Return [X, Y] of the center of cell containing provided text 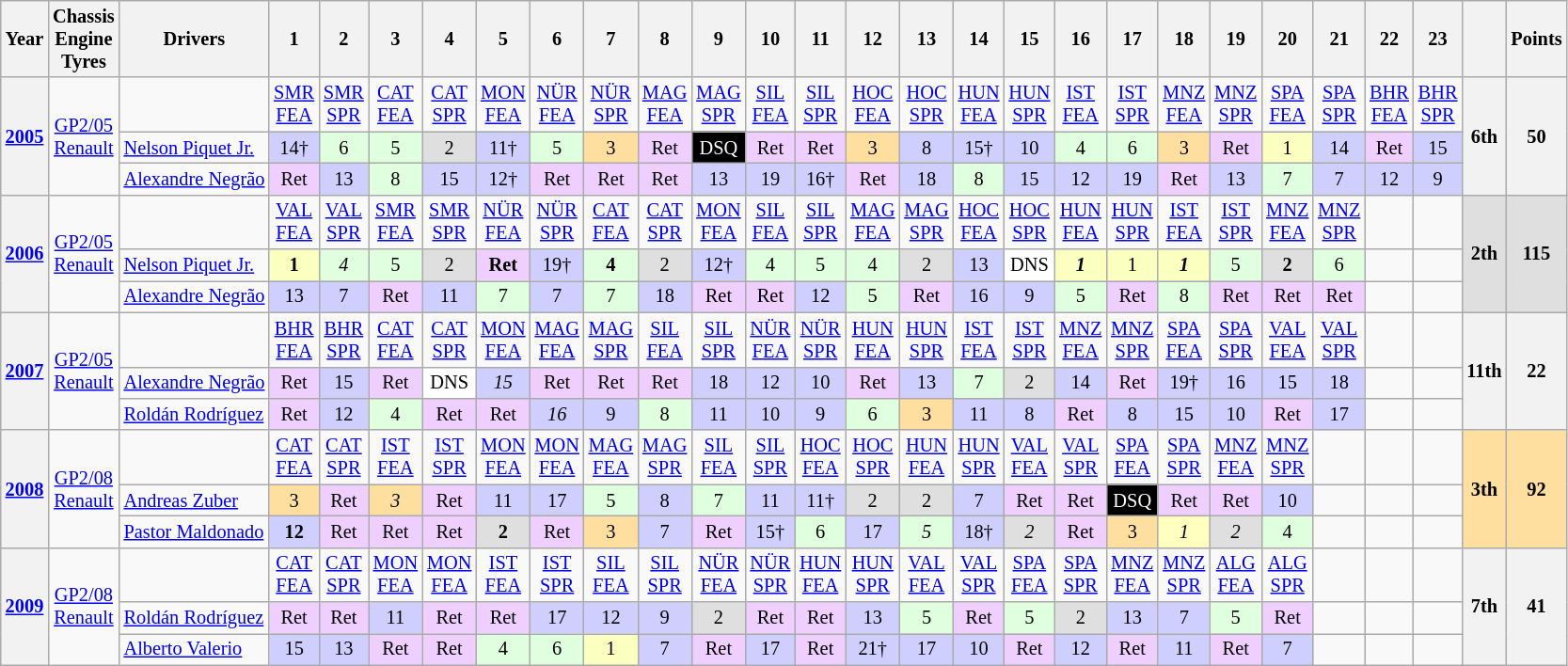
92 [1536, 489]
Andreas Zuber [195, 500]
ALGSPR [1287, 575]
Year [24, 39]
20 [1287, 39]
2009 [24, 606]
ChassisEngineTyres [83, 39]
7th [1484, 606]
50 [1536, 135]
115 [1536, 254]
Points [1536, 39]
18† [979, 531]
21† [873, 649]
Pastor Maldonado [195, 531]
6th [1484, 135]
21 [1339, 39]
2008 [24, 489]
Drivers [195, 39]
2006 [24, 254]
23 [1438, 39]
3th [1484, 489]
2005 [24, 135]
14† [293, 148]
11th [1484, 371]
ALGFEA [1236, 575]
16† [820, 179]
Alberto Valerio [195, 649]
2th [1484, 254]
2007 [24, 371]
41 [1536, 606]
